Locate the cell with the specified text and output its (X, Y) center coordinate. 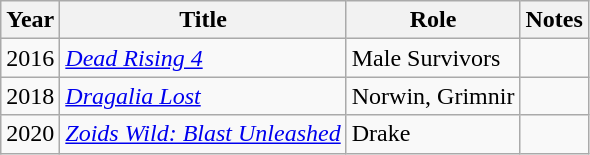
Dead Rising 4 (203, 58)
Male Survivors (433, 58)
2016 (30, 58)
Year (30, 20)
Title (203, 20)
Role (433, 20)
Drake (433, 134)
Norwin, Grimnir (433, 96)
Dragalia Lost (203, 96)
2020 (30, 134)
Notes (554, 20)
2018 (30, 96)
Zoids Wild: Blast Unleashed (203, 134)
